Pinpoint the cell where the given text exists, returning its [x, y] midpoint coordinate. 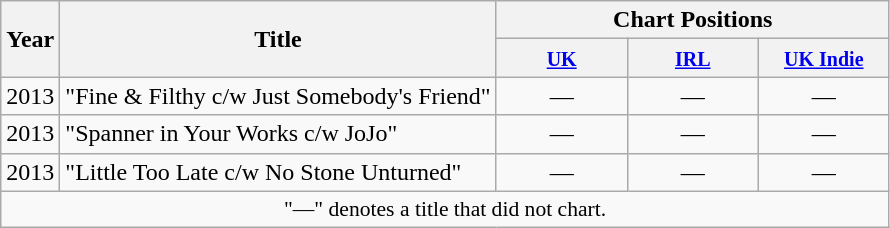
UK [562, 58]
UK Indie [824, 58]
Chart Positions [692, 20]
Title [278, 39]
"—" denotes a title that did not chart. [446, 209]
"Little Too Late c/w No Stone Unturned" [278, 172]
"Spanner in Your Works c/w JoJo" [278, 134]
IRL [692, 58]
"Fine & Filthy c/w Just Somebody's Friend" [278, 96]
Year [30, 39]
